Search for the cell housing the specified text and yield its [X, Y] center coordinate. 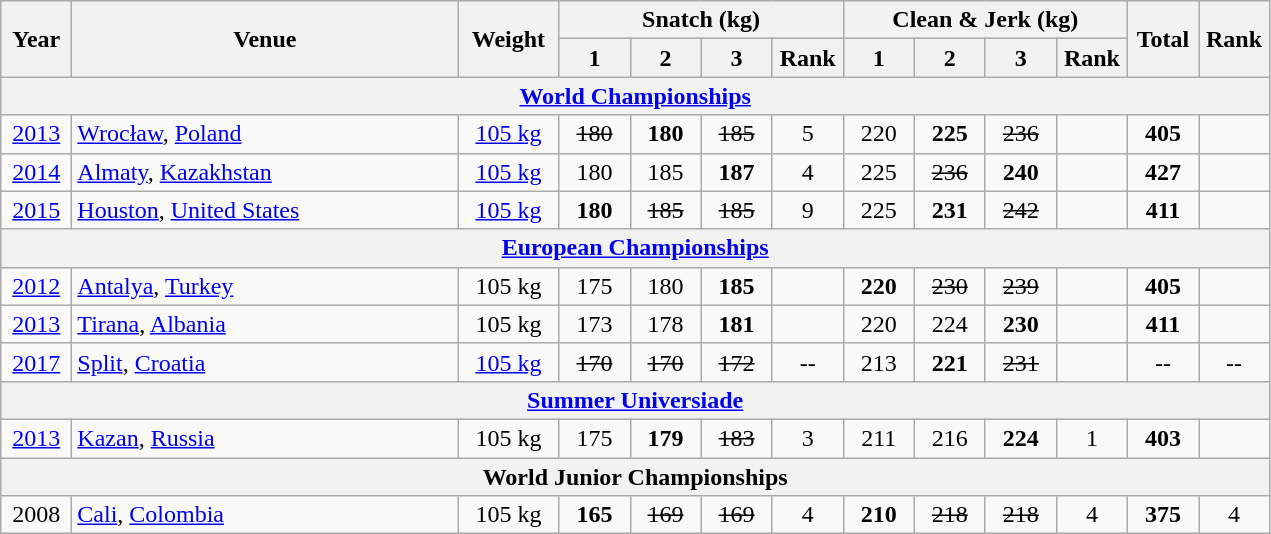
2008 [36, 515]
Year [36, 39]
World Junior Championships [636, 477]
European Championships [636, 248]
183 [736, 438]
Almaty, Kazakhstan [265, 172]
Wrocław, Poland [265, 134]
240 [1020, 172]
221 [950, 362]
Antalya, Turkey [265, 286]
179 [666, 438]
216 [950, 438]
213 [878, 362]
2015 [36, 210]
375 [1162, 515]
172 [736, 362]
165 [594, 515]
2012 [36, 286]
181 [736, 324]
211 [878, 438]
2014 [36, 172]
178 [666, 324]
403 [1162, 438]
2017 [36, 362]
173 [594, 324]
5 [808, 134]
Snatch (kg) [701, 20]
Houston, United States [265, 210]
Tirana, Albania [265, 324]
Split, Croatia [265, 362]
Total [1162, 39]
242 [1020, 210]
Summer Universiade [636, 400]
187 [736, 172]
Weight [508, 39]
9 [808, 210]
Kazan, Russia [265, 438]
Cali, Colombia [265, 515]
239 [1020, 286]
Clean & Jerk (kg) [985, 20]
Venue [265, 39]
World Championships [636, 96]
427 [1162, 172]
210 [878, 515]
